Determine the [X, Y] coordinate at the center of the cell enclosing the given text.  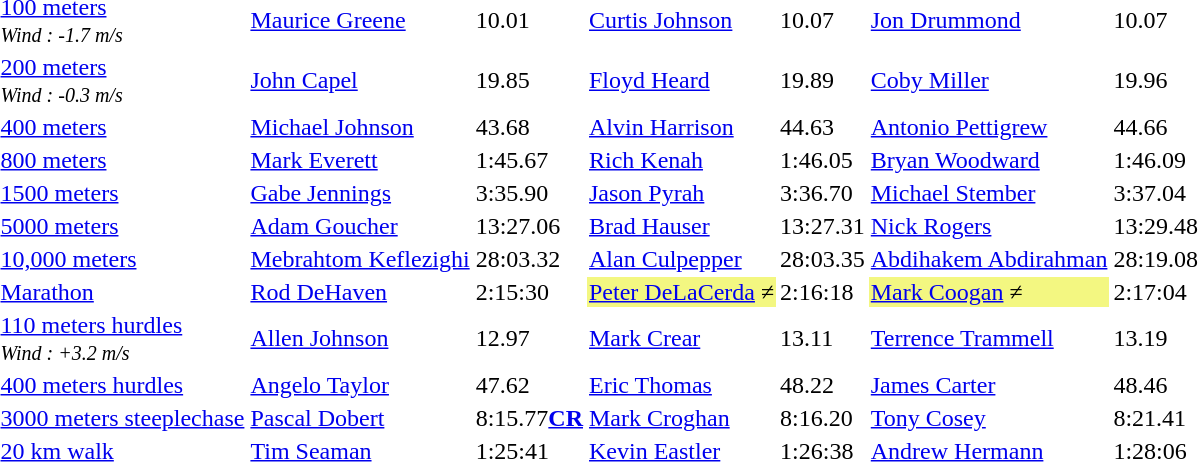
Mark Everett [360, 160]
Antonio Pettigrew [989, 127]
Eric Thomas [682, 385]
8:16.20 [823, 418]
28:03.32 [529, 259]
Peter DeLaCerda ≠ [682, 292]
Alan Culpepper [682, 259]
John Capel [360, 80]
3:35.90 [529, 193]
Pascal Dobert [360, 418]
Brad Hauser [682, 226]
Abdihakem Abdirahman [989, 259]
1:46.05 [823, 160]
47.62 [529, 385]
28:03.35 [823, 259]
Michael Johnson [360, 127]
Michael Stember [989, 193]
Mark Crear [682, 338]
13.11 [823, 338]
13:27.06 [529, 226]
Nick Rogers [989, 226]
Adam Goucher [360, 226]
Tony Cosey [989, 418]
2:15:30 [529, 292]
1:45.67 [529, 160]
Rod DeHaven [360, 292]
Allen Johnson [360, 338]
James Carter [989, 385]
13:27.31 [823, 226]
43.68 [529, 127]
Bryan Woodward [989, 160]
Angelo Taylor [360, 385]
3:36.70 [823, 193]
19.89 [823, 80]
2:16:18 [823, 292]
12.97 [529, 338]
Coby Miller [989, 80]
Terrence Trammell [989, 338]
Mebrahtom Keflezighi [360, 259]
48.22 [823, 385]
Rich Kenah [682, 160]
Mark Coogan ≠ [989, 292]
Floyd Heard [682, 80]
Mark Croghan [682, 418]
Alvin Harrison [682, 127]
8:15.77CR [529, 418]
Gabe Jennings [360, 193]
Jason Pyrah [682, 193]
44.63 [823, 127]
19.85 [529, 80]
